Scan for the cell matching the given text and deliver its (x, y) coordinate at center. 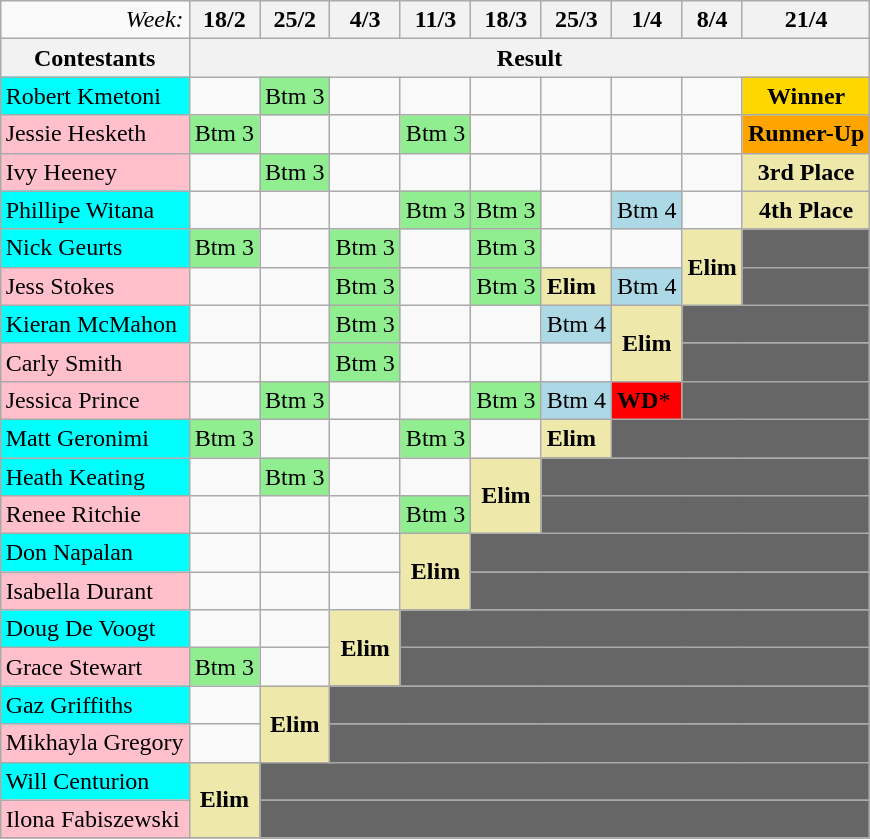
Heath Keating (94, 477)
Week: (94, 20)
25/2 (295, 20)
25/3 (576, 20)
Nick Geurts (94, 248)
Phillipe Witana (94, 210)
Matt Geronimi (94, 438)
21/4 (806, 20)
Gaz Griffiths (94, 705)
Carly Smith (94, 362)
Winner (806, 96)
Doug De Voogt (94, 629)
4th Place (806, 210)
Don Napalan (94, 553)
Runner-Up (806, 134)
3rd Place (806, 172)
Ilona Fabiszewski (94, 819)
4/3 (365, 20)
Will Centurion (94, 781)
Contestants (94, 58)
Result (530, 58)
Jessica Prince (94, 400)
WD* (647, 400)
Mikhayla Gregory (94, 743)
Renee Ritchie (94, 515)
18/3 (506, 20)
Jess Stokes (94, 286)
18/2 (224, 20)
Jessie Hesketh (94, 134)
Kieran McMahon (94, 324)
Ivy Heeney (94, 172)
Grace Stewart (94, 667)
Robert Kmetoni (94, 96)
11/3 (435, 20)
1/4 (647, 20)
Isabella Durant (94, 591)
8/4 (712, 20)
